For the text-containing cell, return its midpoint in (x, y) coordinate format. 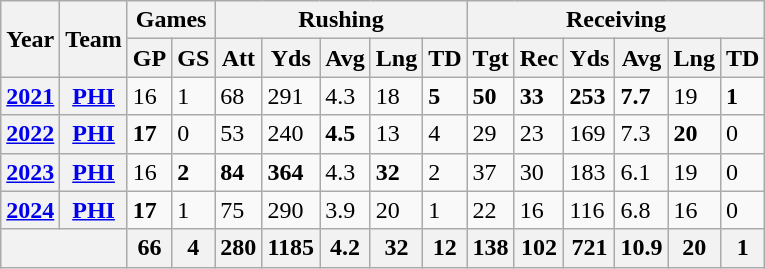
GP (149, 58)
10.9 (642, 248)
Att (238, 58)
280 (238, 248)
290 (291, 210)
364 (291, 172)
22 (490, 210)
1185 (291, 248)
13 (396, 134)
169 (590, 134)
37 (490, 172)
Year (30, 39)
240 (291, 134)
18 (396, 96)
75 (238, 210)
2024 (30, 210)
84 (238, 172)
4.5 (346, 134)
Rec (539, 58)
2021 (30, 96)
Tgt (490, 58)
5 (445, 96)
7.7 (642, 96)
12 (445, 248)
6.8 (642, 210)
7.3 (642, 134)
Games (170, 20)
GS (194, 58)
66 (149, 248)
Team (94, 39)
138 (490, 248)
4.2 (346, 248)
Rushing (341, 20)
23 (539, 134)
Receiving (616, 20)
183 (590, 172)
33 (539, 96)
291 (291, 96)
2022 (30, 134)
50 (490, 96)
2023 (30, 172)
116 (590, 210)
102 (539, 248)
53 (238, 134)
721 (590, 248)
3.9 (346, 210)
6.1 (642, 172)
68 (238, 96)
253 (590, 96)
30 (539, 172)
29 (490, 134)
